For the text-containing cell, return its midpoint in (x, y) coordinate format. 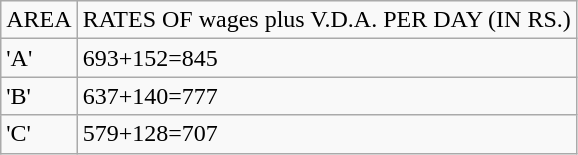
RATES OF wages plus V.D.A. PER DAY (IN RS.) (326, 20)
579+128=707 (326, 134)
693+152=845 (326, 58)
'A' (39, 58)
AREA (39, 20)
637+140=777 (326, 96)
'B' (39, 96)
'C' (39, 134)
